Search for the cell housing the specified text and yield its [X, Y] center coordinate. 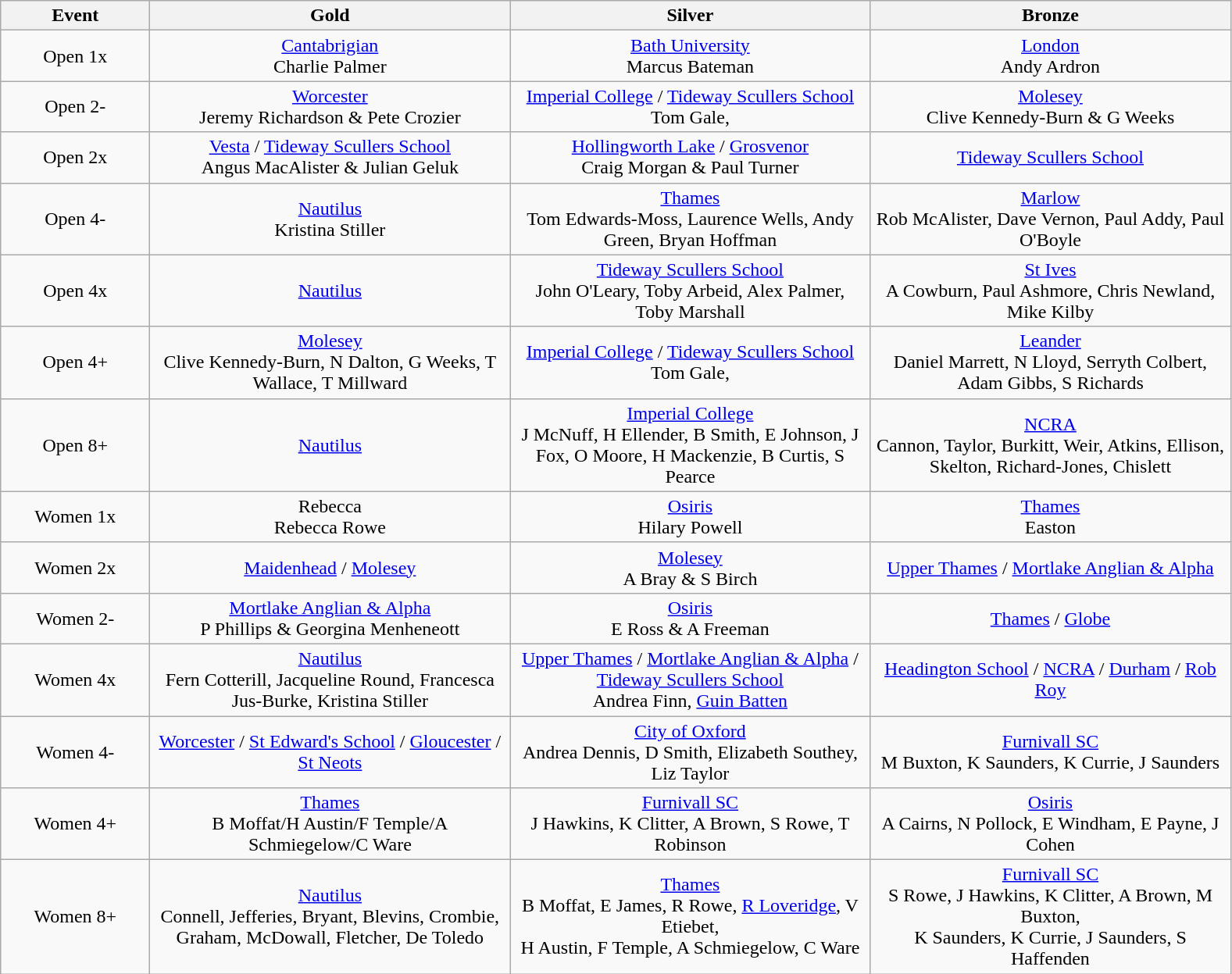
Upper Thames / Mortlake Anglian & Alpha [1050, 567]
NautilusKristina Stiller [330, 219]
Furnivall SC M Buxton, K Saunders, K Currie, J Saunders [1050, 751]
Leander Daniel Marrett, N Lloyd, Serryth Colbert, Adam Gibbs, S Richards [1050, 362]
Women 4x [75, 680]
WorcesterJeremy Richardson & Pete Crozier [330, 106]
Women 8+ [75, 917]
Gold [330, 16]
Osiris Hilary Powell [691, 517]
Vesta / Tideway Scullers School Angus MacAlister & Julian Geluk [330, 158]
Hollingworth Lake / GrosvenorCraig Morgan & Paul Turner [691, 158]
Open 4x [75, 291]
Open 1x [75, 56]
Bath UniversityMarcus Bateman [691, 56]
Women 4+ [75, 824]
Women 2x [75, 567]
Tideway Scullers SchoolJohn O'Leary, Toby Arbeid, Alex Palmer, Toby Marshall [691, 291]
Thames Tom Edwards-Moss, Laurence Wells, Andy Green, Bryan Hoffman [691, 219]
Furnivall SC J Hawkins, K Clitter, A Brown, S Rowe, T Robinson [691, 824]
Open 4+ [75, 362]
St Ives A Cowburn, Paul Ashmore, Chris Newland, Mike Kilby [1050, 291]
ThamesB Moffat, E James, R Rowe, R Loveridge, V Etiebet, H Austin, F Temple, A Schmiegelow, C Ware [691, 917]
Open 2x [75, 158]
Women 4- [75, 751]
NCRA Cannon, Taylor, Burkitt, Weir, Atkins, Ellison, Skelton, Richard-Jones, Chislett [1050, 445]
Open 8+ [75, 445]
Open 2- [75, 106]
Women 1x [75, 517]
Women 2- [75, 619]
Molesey A Bray & S Birch [691, 567]
OsirisE Ross & A Freeman [691, 619]
Thames / Globe [1050, 619]
Open 4- [75, 219]
Event [75, 16]
Silver [691, 16]
Worcester / St Edward's School / Gloucester / St Neots [330, 751]
City of OxfordAndrea Dennis, D Smith, Elizabeth Southey, Liz Taylor [691, 751]
MoleseyClive Kennedy-Burn, N Dalton, G Weeks, T Wallace, T Millward [330, 362]
Headington School / NCRA / Durham / Rob Roy [1050, 680]
Bronze [1050, 16]
Tideway Scullers School [1050, 158]
Imperial CollegeJ McNuff, H Ellender, B Smith, E Johnson, J Fox, O Moore, H Mackenzie, B Curtis, S Pearce [691, 445]
Furnivall SC S Rowe, J Hawkins, K Clitter, A Brown, M Buxton, K Saunders, K Currie, J Saunders, S Haffenden [1050, 917]
Thames B Moffat/H Austin/F Temple/A Schmiegelow/C Ware [330, 824]
Mortlake Anglian & AlphaP Phillips & Georgina Menheneott [330, 619]
CantabrigianCharlie Palmer [330, 56]
Nautilus Fern Cotterill, Jacqueline Round, Francesca Jus-Burke, Kristina Stiller [330, 680]
Marlow Rob McAlister, Dave Vernon, Paul Addy, Paul O'Boyle [1050, 219]
Upper Thames / Mortlake Anglian & Alpha / Tideway Scullers School Andrea Finn, Guin Batten [691, 680]
Rebecca Rebecca Rowe [330, 517]
Maidenhead / Molesey [330, 567]
Molesey Clive Kennedy-Burn & G Weeks [1050, 106]
Osiris A Cairns, N Pollock, E Windham, E Payne, J Cohen [1050, 824]
Nautilus Connell, Jefferies, Bryant, Blevins, Crombie, Graham, McDowall, Fletcher, De Toledo [330, 917]
London Andy Ardron [1050, 56]
Thames Easton [1050, 517]
